Find where the given text appears and provide that cell's center as [X, Y] coordinate. 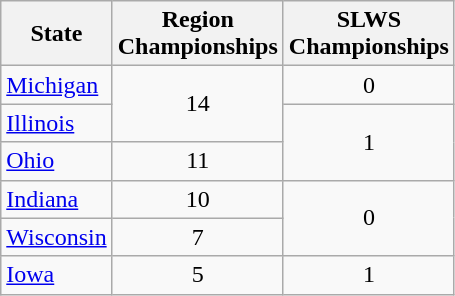
Ohio [56, 161]
RegionChampionships [198, 34]
Michigan [56, 85]
Iowa [56, 275]
7 [198, 237]
State [56, 34]
Indiana [56, 199]
10 [198, 199]
SLWSChampionships [368, 34]
14 [198, 104]
Illinois [56, 123]
5 [198, 275]
Wisconsin [56, 237]
11 [198, 161]
